Find where the given text appears and provide that cell's center as [x, y] coordinate. 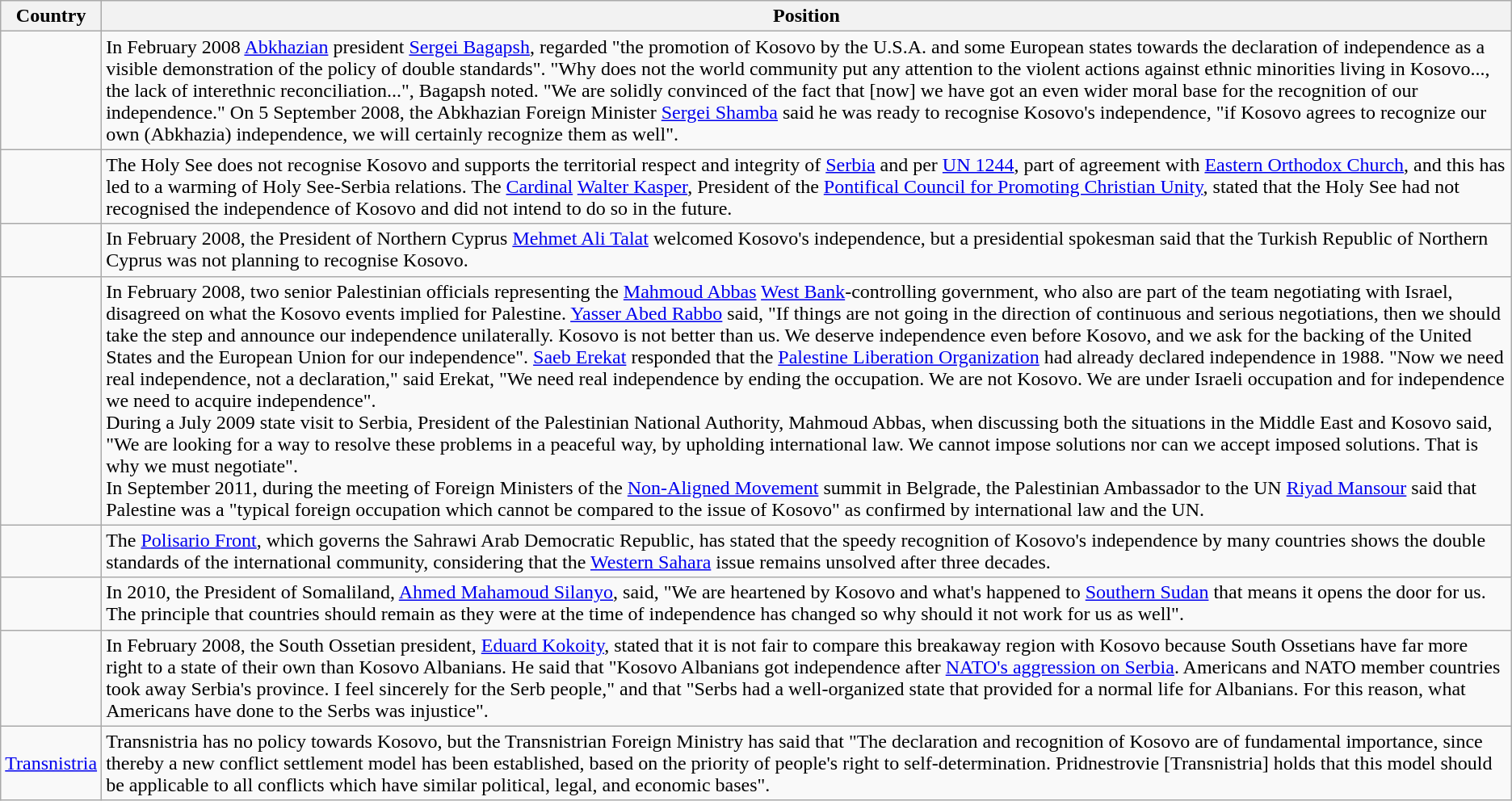
Position [807, 16]
Transnistria [52, 763]
Country [52, 16]
